Locate the cell with the specified text and output its (X, Y) center coordinate. 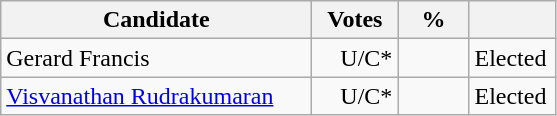
Visvanathan Rudrakumaran (156, 96)
Gerard Francis (156, 58)
% (434, 20)
Votes (355, 20)
Candidate (156, 20)
